Output the [x, y] coordinate of the center of the cell containing the given text.  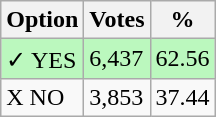
6,437 [117, 59]
X NO [42, 97]
37.44 [182, 97]
✓ YES [42, 59]
% [182, 20]
Option [42, 20]
Votes [117, 20]
62.56 [182, 59]
3,853 [117, 97]
